Scan for the cell matching the given text and deliver its [x, y] coordinate at center. 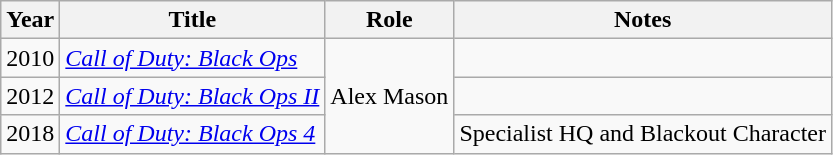
Specialist HQ and Blackout Character [643, 134]
Role [390, 20]
Alex Mason [390, 96]
Year [30, 20]
2018 [30, 134]
2012 [30, 96]
2010 [30, 58]
Call of Duty: Black Ops II [192, 96]
Title [192, 20]
Notes [643, 20]
Call of Duty: Black Ops 4 [192, 134]
Call of Duty: Black Ops [192, 58]
